Provide the [x, y] coordinate of the cell's center where the given text is located.  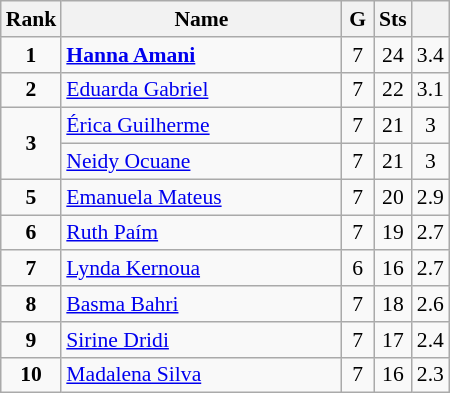
5 [32, 197]
Sirine Dridi [201, 340]
3.4 [430, 55]
8 [32, 304]
2.3 [430, 375]
20 [393, 197]
2.4 [430, 340]
10 [32, 375]
Rank [32, 19]
19 [393, 233]
2.9 [430, 197]
Basma Bahri [201, 304]
Ruth Paím [201, 233]
Lynda Kernoua [201, 269]
Sts [393, 19]
Madalena Silva [201, 375]
9 [32, 340]
Neidy Ocuane [201, 162]
G [358, 19]
18 [393, 304]
1 [32, 55]
24 [393, 55]
3.1 [430, 90]
17 [393, 340]
2.6 [430, 304]
Hanna Amani [201, 55]
Érica Guilherme [201, 126]
Eduarda Gabriel [201, 90]
22 [393, 90]
2 [32, 90]
Name [201, 19]
Emanuela Mateus [201, 197]
